Pinpoint the cell where the given text exists, returning its [x, y] midpoint coordinate. 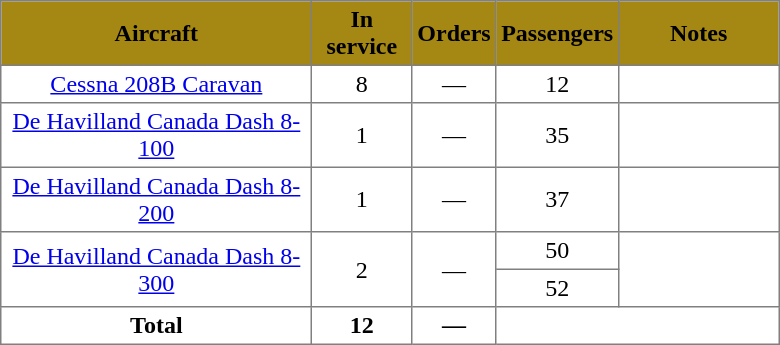
Notes [698, 33]
Aircraft [156, 33]
Cessna 208B Caravan [156, 84]
2 [362, 270]
De Havilland Canada Dash 8-300 [156, 270]
In service [362, 33]
52 [557, 288]
50 [557, 251]
De Havilland Canada Dash 8-200 [156, 199]
35 [557, 135]
37 [557, 199]
8 [362, 84]
De Havilland Canada Dash 8-100 [156, 135]
Total [156, 326]
Passengers [557, 33]
Orders [454, 33]
